Extract the (X, Y) coordinate from the center of the cell holding the provided text.  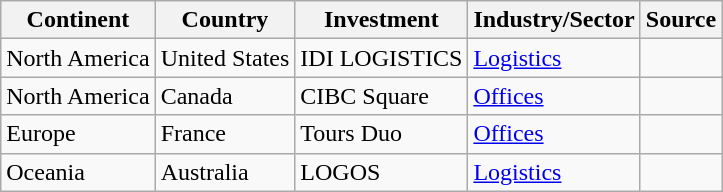
Oceania (78, 172)
Europe (78, 134)
France (225, 134)
Investment (382, 20)
Industry/Sector (554, 20)
Country (225, 20)
Continent (78, 20)
IDI LOGISTICS (382, 58)
Tours Duo (382, 134)
Source (680, 20)
United States (225, 58)
LOGOS (382, 172)
Australia (225, 172)
CIBC Square (382, 96)
Canada (225, 96)
